Output the [X, Y] coordinate of the center of the cell containing the given text.  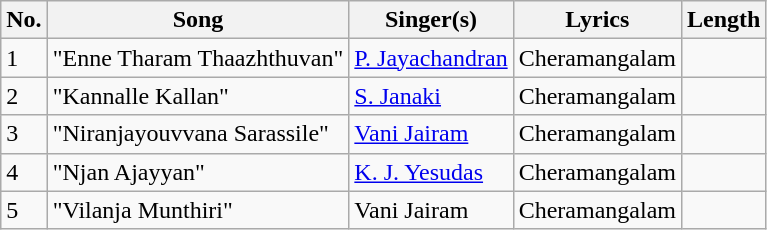
"Enne Tharam Thaazhthuvan" [198, 58]
P. Jayachandran [431, 58]
No. [24, 20]
"Vilanja Munthiri" [198, 210]
1 [24, 58]
4 [24, 172]
K. J. Yesudas [431, 172]
3 [24, 134]
Song [198, 20]
"Njan Ajayyan" [198, 172]
"Kannalle Kallan" [198, 96]
Lyrics [597, 20]
5 [24, 210]
Singer(s) [431, 20]
"Niranjayouvvana Sarassile" [198, 134]
Length [723, 20]
S. Janaki [431, 96]
2 [24, 96]
